Find where the given text appears and provide that cell's center as (X, Y) coordinate. 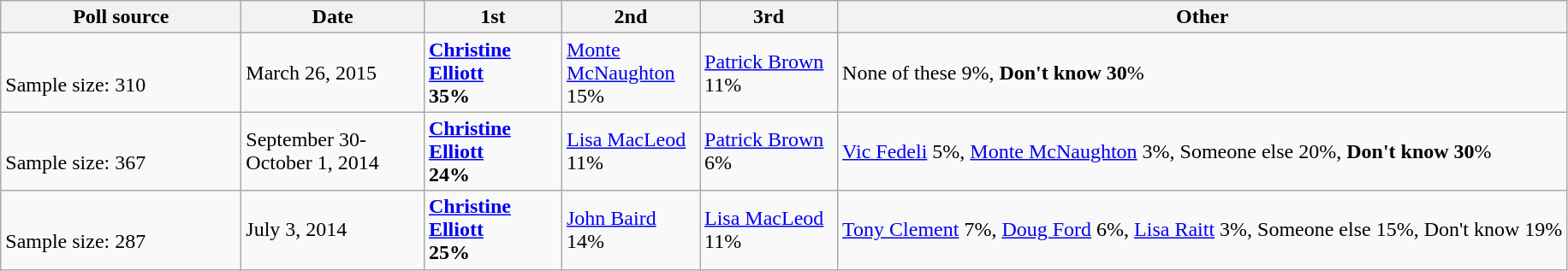
Lisa MacLeod 11% (630, 151)
Christine Elliott24% (493, 151)
Patrick Brown 6% (769, 151)
Tony Clement 7%, Doug Ford 6%, Lisa Raitt 3%, Someone else 15%, Don't know 19% (1203, 230)
Vic Fedeli 5%, Monte McNaughton 3%, Someone else 20%, Don't know 30% (1203, 151)
Other (1203, 17)
1st (493, 17)
September 30-October 1, 2014 (333, 151)
Christine Elliott35% (493, 73)
July 3, 2014 (333, 230)
Lisa MacLeod11% (769, 230)
3rd (769, 17)
Patrick Brown 11% (769, 73)
Sample size: 287 (122, 230)
Poll source (122, 17)
March 26, 2015 (333, 73)
Christine Elliott25% (493, 230)
John Baird14% (630, 230)
Sample size: 367 (122, 151)
None of these 9%, Don't know 30% (1203, 73)
Monte McNaughton 15% (630, 73)
Date (333, 17)
Sample size: 310 (122, 73)
2nd (630, 17)
